Pinpoint the cell where the given text exists, returning its (X, Y) midpoint coordinate. 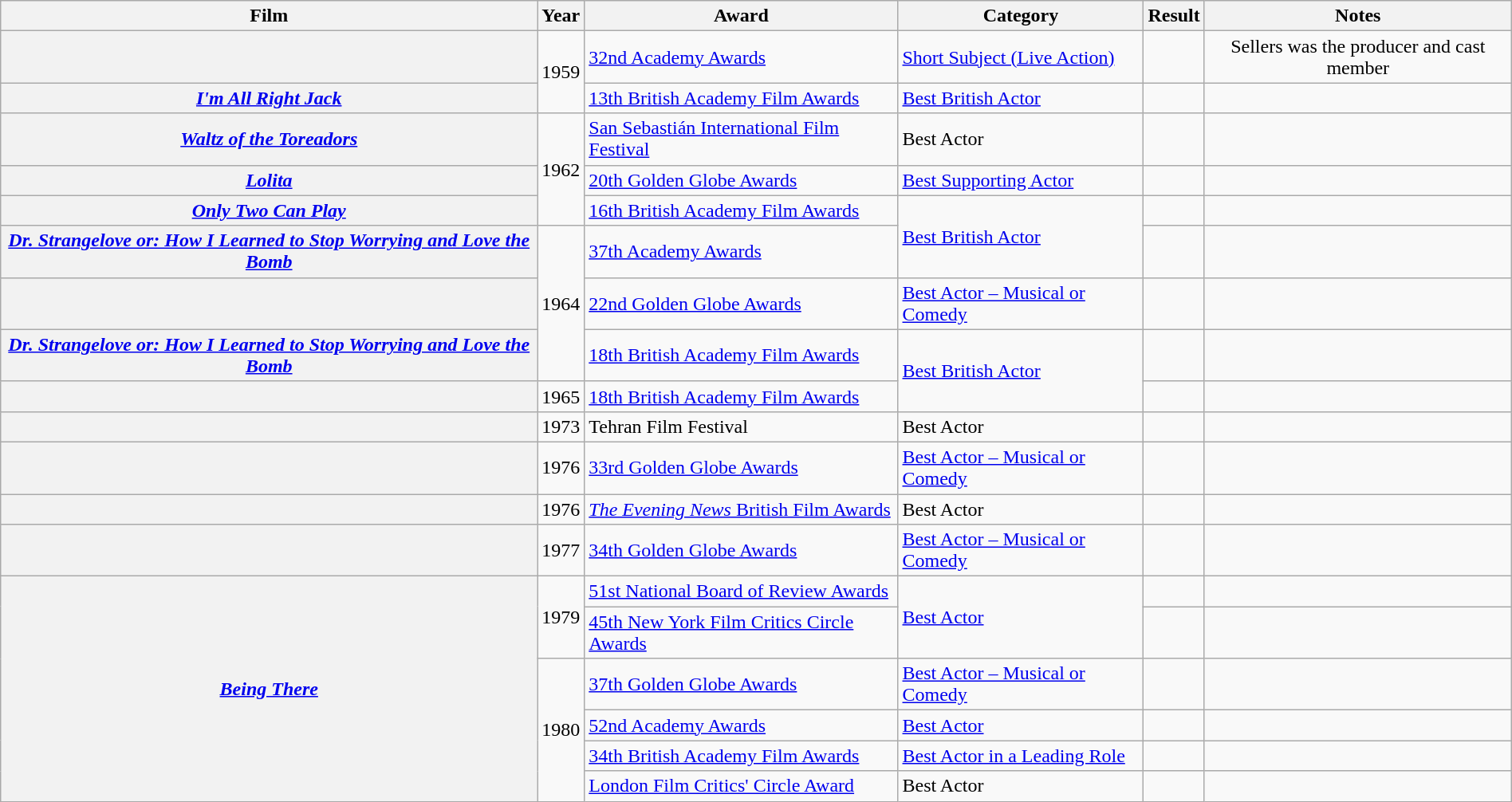
1980 (561, 730)
London Film Critics' Circle Award (742, 786)
1965 (561, 396)
34th Golden Globe Awards (742, 550)
51st National Board of Review Awards (742, 592)
32nd Academy Awards (742, 57)
I'm All Right Jack (270, 98)
34th British Academy Film Awards (742, 756)
1973 (561, 427)
Notes (1357, 16)
1962 (561, 169)
Result (1174, 16)
Short Subject (Live Action) (1021, 57)
Waltz of the Toreadors (270, 139)
San Sebastián International Film Festival (742, 139)
Lolita (270, 180)
Best Supporting Actor (1021, 180)
37th Academy Awards (742, 252)
13th British Academy Film Awards (742, 98)
Award (742, 16)
The Evening News British Film Awards (742, 509)
37th Golden Globe Awards (742, 684)
Being There (270, 689)
1964 (561, 303)
1977 (561, 550)
Year (561, 16)
45th New York Film Critics Circle Awards (742, 633)
Sellers was the producer and cast member (1357, 57)
1959 (561, 72)
Best Actor in a Leading Role (1021, 756)
52nd Academy Awards (742, 725)
33rd Golden Globe Awards (742, 467)
Film (270, 16)
Only Two Can Play (270, 210)
1979 (561, 617)
Category (1021, 16)
22nd Golden Globe Awards (742, 303)
Tehran Film Festival (742, 427)
16th British Academy Film Awards (742, 210)
20th Golden Globe Awards (742, 180)
